Output the (x, y) coordinate of the center of the cell containing the given text.  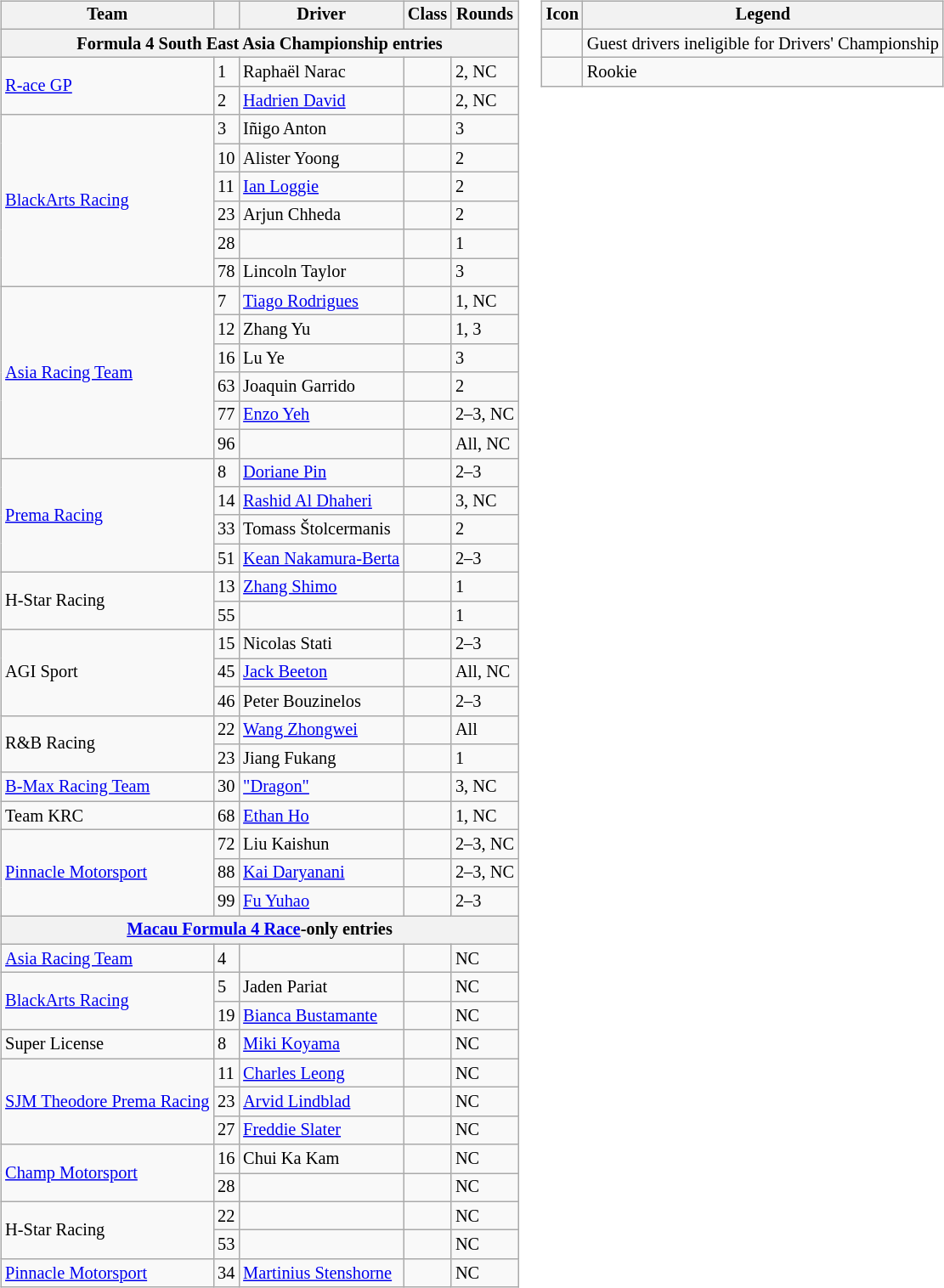
Ian Loggie (321, 187)
Champ Motorsport (107, 1172)
68 (226, 816)
Jack Beeton (321, 673)
Wang Zhongwei (321, 730)
88 (226, 873)
33 (226, 529)
14 (226, 501)
Super License (107, 1044)
5 (226, 987)
Kean Nakamura-Berta (321, 558)
Enzo Yeh (321, 415)
Formula 4 South East Asia Championship entries (260, 43)
96 (226, 443)
Raphaël Narac (321, 72)
Team (107, 15)
Rounds (484, 15)
Legend (763, 15)
77 (226, 415)
12 (226, 330)
Macau Formula 4 Race-only entries (260, 930)
Peter Bouzinelos (321, 701)
4 (226, 958)
Hadrien David (321, 101)
SJM Theodore Prema Racing (107, 1101)
Chui Ka Kam (321, 1159)
Joaquin Garrido (321, 387)
1, 3 (484, 330)
55 (226, 615)
Lu Ye (321, 359)
13 (226, 587)
Charles Leong (321, 1073)
Rashid Al Dhaheri (321, 501)
Lincoln Taylor (321, 273)
Jiang Fukang (321, 759)
15 (226, 644)
Fu Yuhao (321, 901)
Miki Koyama (321, 1044)
10 (226, 158)
Icon (562, 15)
Guest drivers ineligible for Drivers' Championship (763, 43)
R-ace GP (107, 87)
AGI Sport (107, 673)
Driver (321, 15)
34 (226, 1274)
Rookie (763, 72)
Nicolas Stati (321, 644)
B-Max Racing Team (107, 787)
99 (226, 901)
Class (427, 15)
Iñigo Anton (321, 129)
Zhang Yu (321, 330)
Bianca Bustamante (321, 1016)
30 (226, 787)
72 (226, 845)
Arjun Chheda (321, 215)
All (484, 730)
Tomass Štolcermanis (321, 529)
Freddie Slater (321, 1130)
Arvid Lindblad (321, 1102)
R&B Racing (107, 744)
53 (226, 1245)
19 (226, 1016)
Alister Yoong (321, 158)
Ethan Ho (321, 816)
Tiago Rodrigues (321, 301)
46 (226, 701)
45 (226, 673)
Team KRC (107, 816)
Martinius Stenshorne (321, 1274)
Liu Kaishun (321, 845)
7 (226, 301)
Zhang Shimo (321, 587)
78 (226, 273)
Kai Daryanani (321, 873)
Prema Racing (107, 515)
"Dragon" (321, 787)
51 (226, 558)
27 (226, 1130)
63 (226, 387)
Doriane Pin (321, 472)
Jaden Pariat (321, 987)
